Identify which cell holds the provided text, then report its (X, Y) central coordinate. 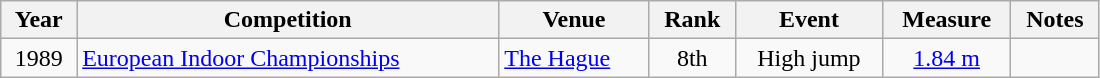
Year (39, 20)
High jump (808, 58)
Competition (288, 20)
Venue (574, 20)
Notes (1055, 20)
Measure (946, 20)
1989 (39, 58)
Rank (692, 20)
European Indoor Championships (288, 58)
1.84 m (946, 58)
8th (692, 58)
Event (808, 20)
The Hague (574, 58)
